Scan for the cell matching the given text and deliver its (X, Y) coordinate at center. 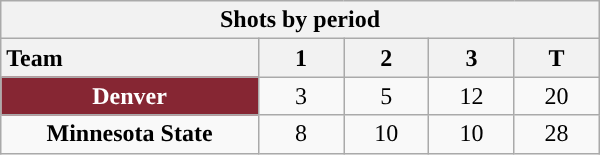
T (556, 58)
Shots by period (300, 20)
Team (130, 58)
5 (386, 96)
1 (300, 58)
20 (556, 96)
Minnesota State (130, 134)
Denver (130, 96)
12 (472, 96)
8 (300, 134)
2 (386, 58)
28 (556, 134)
